Identify which cell holds the provided text, then report its [X, Y] central coordinate. 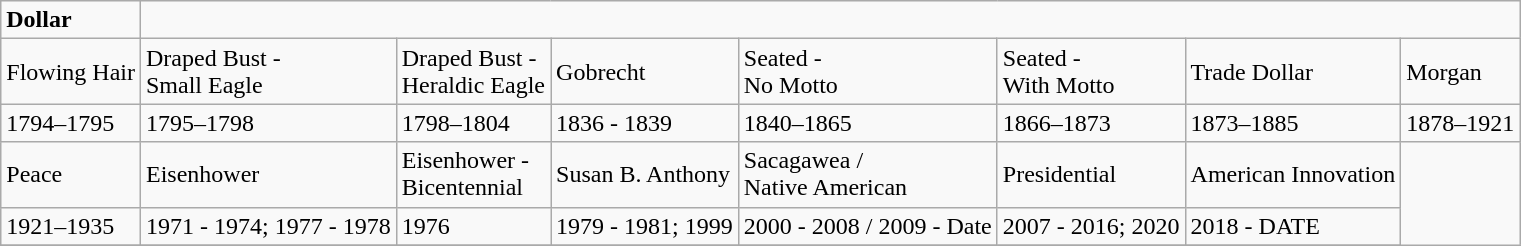
1971 - 1974; 1977 - 1978 [268, 226]
2000 - 2008 / 2009 - Date [868, 226]
Peace [71, 174]
1840–1865 [868, 123]
Presidential [1091, 174]
Eisenhower [268, 174]
Dollar [71, 20]
Eisenhower -Bicentennial [473, 174]
1976 [473, 226]
1836 - 1839 [645, 123]
Flowing Hair [71, 72]
1878–1921 [1460, 123]
1873–1885 [1293, 123]
1794–1795 [71, 123]
Gobrecht [645, 72]
Morgan [1460, 72]
1866–1873 [1091, 123]
American Innovation [1293, 174]
Seated -No Motto [868, 72]
1798–1804 [473, 123]
1921–1935 [71, 226]
1979 - 1981; 1999 [645, 226]
Draped Bust -Small Eagle [268, 72]
1795–1798 [268, 123]
2018 - DATE [1293, 226]
Seated -With Motto [1091, 72]
Sacagawea /Native American [868, 174]
Trade Dollar [1293, 72]
Draped Bust -Heraldic Eagle [473, 72]
Susan B. Anthony [645, 174]
2007 - 2016; 2020 [1091, 226]
